Capture the cell that displays the provided text and extract its [X, Y] central coordinate. 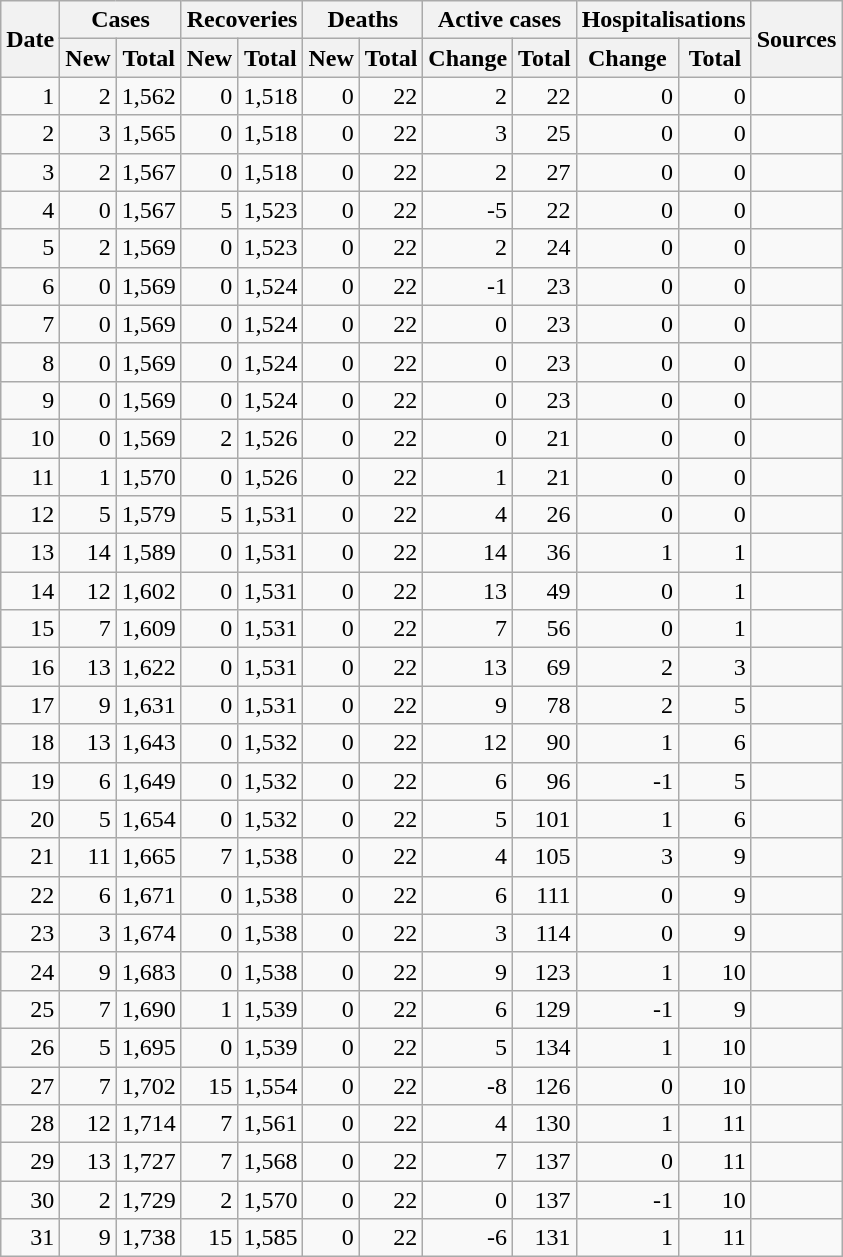
105 [545, 857]
1,729 [148, 1200]
36 [545, 553]
1,690 [148, 1009]
1,554 [270, 1085]
29 [30, 1162]
1,579 [148, 515]
126 [545, 1085]
16 [30, 667]
Active cases [500, 20]
17 [30, 705]
1,562 [148, 96]
90 [545, 743]
1,738 [148, 1238]
1,702 [148, 1085]
1,585 [270, 1238]
1,565 [148, 134]
49 [545, 591]
1,602 [148, 591]
Sources [796, 39]
1,568 [270, 1162]
28 [30, 1124]
Hospitalisations [664, 20]
-8 [468, 1085]
78 [545, 705]
18 [30, 743]
69 [545, 667]
1,589 [148, 553]
1,695 [148, 1047]
1,665 [148, 857]
1,649 [148, 781]
1,671 [148, 895]
20 [30, 819]
1,654 [148, 819]
111 [545, 895]
1,643 [148, 743]
96 [545, 781]
1,609 [148, 629]
Date [30, 39]
129 [545, 1009]
131 [545, 1238]
101 [545, 819]
1,622 [148, 667]
1,683 [148, 971]
1,714 [148, 1124]
1,674 [148, 933]
-5 [468, 210]
1,631 [148, 705]
130 [545, 1124]
56 [545, 629]
134 [545, 1047]
30 [30, 1200]
1,727 [148, 1162]
123 [545, 971]
-6 [468, 1238]
Cases [120, 20]
Recoveries [242, 20]
Deaths [363, 20]
1,561 [270, 1124]
31 [30, 1238]
19 [30, 781]
114 [545, 933]
8 [30, 362]
